Provide the (X, Y) coordinate of the cell's center where the given text is located.  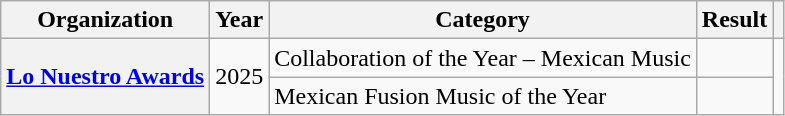
Year (240, 20)
Lo Nuestro Awards (106, 77)
Collaboration of the Year – Mexican Music (483, 58)
2025 (240, 77)
Mexican Fusion Music of the Year (483, 96)
Category (483, 20)
Result (734, 20)
Organization (106, 20)
